Return (X, Y) of the center of cell containing provided text 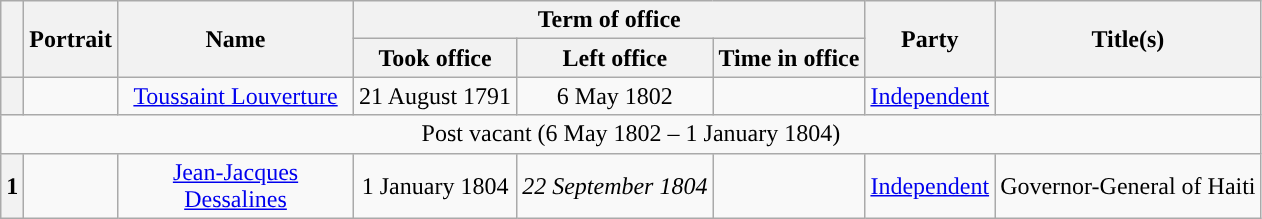
Took office (436, 58)
Title(s) (1128, 39)
1 January 1804 (436, 186)
Jean-Jacques Dessalines (235, 186)
1 (12, 186)
Toussaint Louverture (235, 96)
22 September 1804 (615, 186)
6 May 1802 (615, 96)
Governor-General of Haiti (1128, 186)
Name (235, 39)
21 August 1791 (436, 96)
Post vacant (6 May 1802 – 1 January 1804) (631, 134)
Portrait (71, 39)
Time in office (789, 58)
Party (930, 39)
Left office (615, 58)
Term of office (610, 20)
